Find where the given text appears and provide that cell's center as [x, y] coordinate. 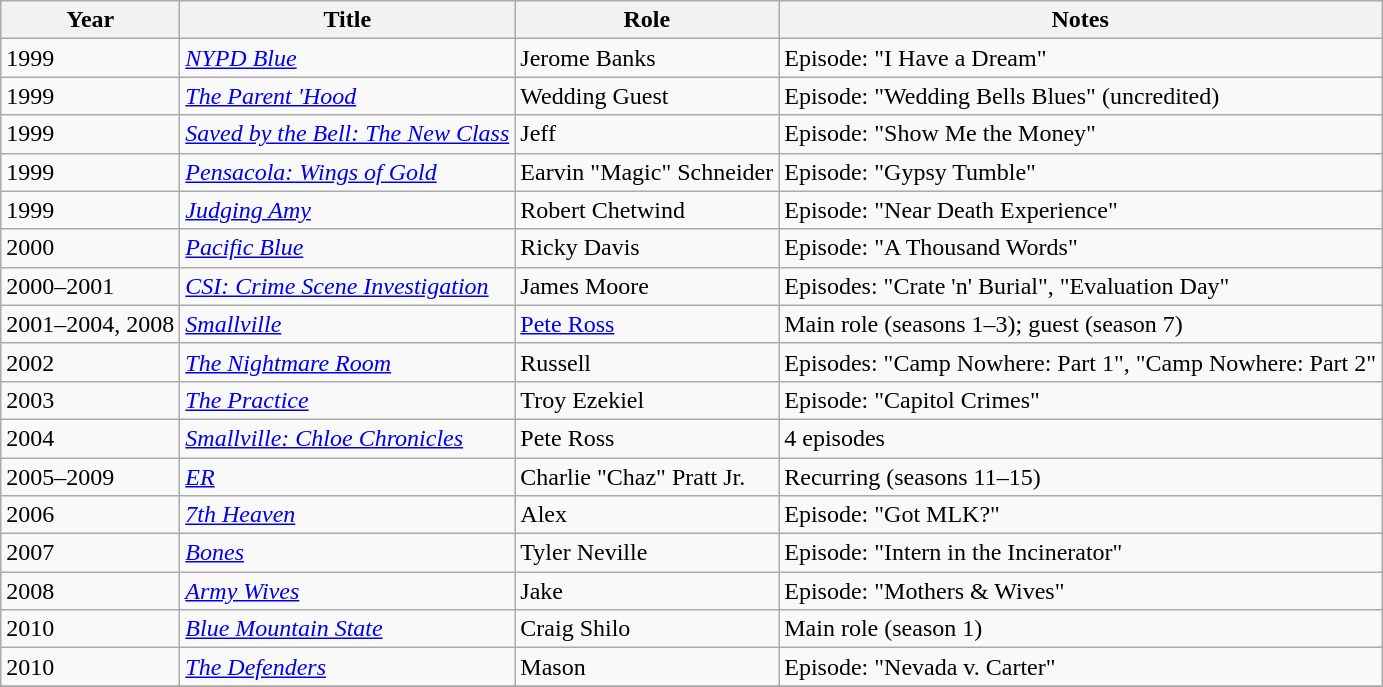
Craig Shilo [647, 629]
Title [348, 20]
2004 [90, 438]
Smallville [348, 324]
Blue Mountain State [348, 629]
2003 [90, 400]
2005–2009 [90, 477]
ER [348, 477]
Jerome Banks [647, 58]
Episode: "Near Death Experience" [1080, 210]
Episode: "A Thousand Words" [1080, 248]
Episode: "Got MLK?" [1080, 515]
Ricky Davis [647, 248]
2002 [90, 362]
Saved by the Bell: The New Class [348, 134]
The Practice [348, 400]
James Moore [647, 286]
Smallville: Chloe Chronicles [348, 438]
Episode: "Intern in the Incinerator" [1080, 553]
Recurring (seasons 11–15) [1080, 477]
Mason [647, 667]
2008 [90, 591]
Pensacola: Wings of Gold [348, 172]
Tyler Neville [647, 553]
Army Wives [348, 591]
Episode: "Gypsy Tumble" [1080, 172]
Episode: "Wedding Bells Blues" (uncredited) [1080, 96]
Judging Amy [348, 210]
Bones [348, 553]
Wedding Guest [647, 96]
Episodes: "Camp Nowhere: Part 1", "Camp Nowhere: Part 2" [1080, 362]
Main role (seasons 1–3); guest (season 7) [1080, 324]
2007 [90, 553]
NYPD Blue [348, 58]
Episode: "Mothers & Wives" [1080, 591]
The Nightmare Room [348, 362]
Earvin "Magic" Schneider [647, 172]
Episodes: "Crate 'n' Burial", "Evaluation Day" [1080, 286]
7th Heaven [348, 515]
Episode: "Capitol Crimes" [1080, 400]
Main role (season 1) [1080, 629]
Pacific Blue [348, 248]
Role [647, 20]
2001–2004, 2008 [90, 324]
Robert Chetwind [647, 210]
Troy Ezekiel [647, 400]
Episode: "I Have a Dream" [1080, 58]
Episode: "Nevada v. Carter" [1080, 667]
Episode: "Show Me the Money" [1080, 134]
Year [90, 20]
CSI: Crime Scene Investigation [348, 286]
The Defenders [348, 667]
Jeff [647, 134]
Jake [647, 591]
Alex [647, 515]
Russell [647, 362]
2000 [90, 248]
Charlie "Chaz" Pratt Jr. [647, 477]
4 episodes [1080, 438]
Notes [1080, 20]
The Parent 'Hood [348, 96]
2006 [90, 515]
2000–2001 [90, 286]
